Search for the cell housing the specified text and yield its (X, Y) center coordinate. 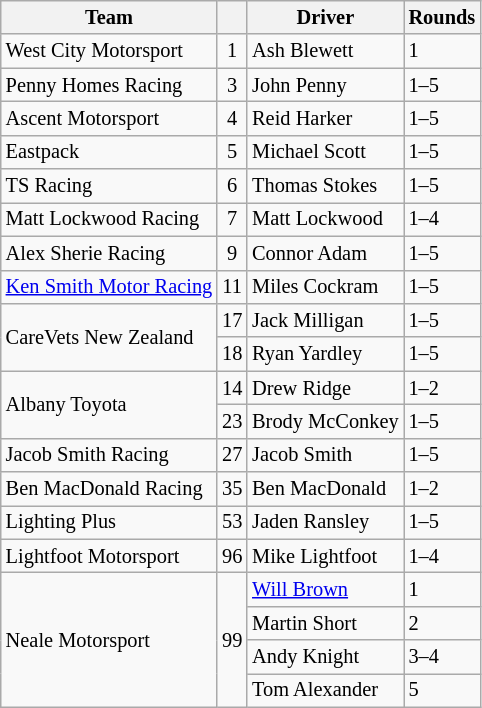
Driver (325, 17)
23 (232, 421)
Michael Scott (325, 152)
Matt Lockwood (325, 219)
35 (232, 489)
John Penny (325, 85)
Mike Lightfoot (325, 556)
99 (232, 640)
53 (232, 522)
TS Racing (109, 186)
Thomas Stokes (325, 186)
Jacob Smith (325, 455)
Eastpack (109, 152)
9 (232, 253)
Tom Alexander (325, 690)
Ryan Yardley (325, 354)
Matt Lockwood Racing (109, 219)
Lighting Plus (109, 522)
3–4 (442, 657)
6 (232, 186)
CareVets New Zealand (109, 336)
27 (232, 455)
Team (109, 17)
Lightfoot Motorsport (109, 556)
7 (232, 219)
Ben MacDonald Racing (109, 489)
17 (232, 320)
Andy Knight (325, 657)
96 (232, 556)
Ascent Motorsport (109, 118)
West City Motorsport (109, 51)
18 (232, 354)
2 (442, 623)
14 (232, 388)
Albany Toyota (109, 404)
Reid Harker (325, 118)
Neale Motorsport (109, 640)
Jaden Ransley (325, 522)
Miles Cockram (325, 287)
Rounds (442, 17)
Martin Short (325, 623)
Jack Milligan (325, 320)
3 (232, 85)
Brody McConkey (325, 421)
Alex Sherie Racing (109, 253)
Drew Ridge (325, 388)
4 (232, 118)
Ken Smith Motor Racing (109, 287)
Will Brown (325, 589)
Ash Blewett (325, 51)
Connor Adam (325, 253)
Jacob Smith Racing (109, 455)
11 (232, 287)
Penny Homes Racing (109, 85)
Ben MacDonald (325, 489)
